Return the [x, y] coordinate for the center point of the cell that contains the specified text.  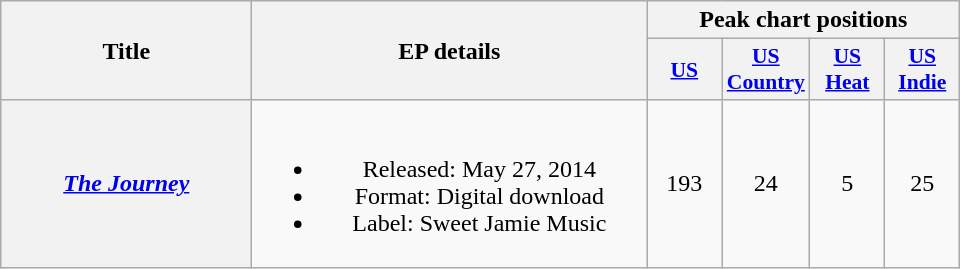
Peak chart positions [804, 20]
25 [922, 184]
US Indie [922, 70]
The Journey [126, 184]
US Heat [848, 70]
Title [126, 50]
US Country [766, 70]
Released: May 27, 2014Format: Digital downloadLabel: Sweet Jamie Music [450, 184]
24 [766, 184]
5 [848, 184]
EP details [450, 50]
US [684, 70]
193 [684, 184]
